Identify which cell holds the provided text, then report its [x, y] central coordinate. 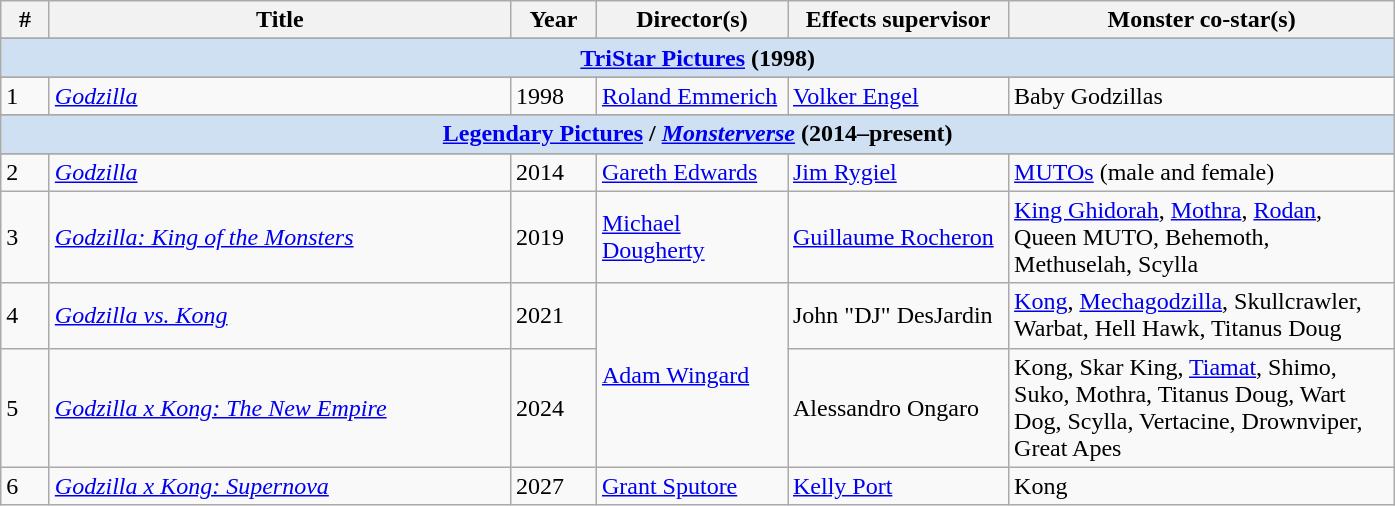
4 [26, 316]
6 [26, 486]
2027 [553, 486]
Volker Engel [898, 96]
Legendary Pictures / Monsterverse (2014–present) [698, 134]
Grant Sputore [692, 486]
Godzilla vs. Kong [280, 316]
Kong, Skar King, Tiamat, Shimo, Suko, Mothra, Titanus Doug, Wart Dog, Scylla, Vertacine, Drownviper, Great Apes [1202, 408]
Kong, Mechagodzilla, Skullcrawler, Warbat, Hell Hawk, Titanus Doug [1202, 316]
King Ghidorah, Mothra, Rodan, Queen MUTO, Behemoth, Methuselah, Scylla [1202, 237]
MUTOs (male and female) [1202, 172]
Alessandro Ongaro [898, 408]
Monster co-star(s) [1202, 20]
Gareth Edwards [692, 172]
TriStar Pictures (1998) [698, 58]
3 [26, 237]
2 [26, 172]
Kong [1202, 486]
2019 [553, 237]
Year [553, 20]
Adam Wingard [692, 375]
Baby Godzillas [1202, 96]
John "DJ" DesJardin [898, 316]
# [26, 20]
Godzilla: King of the Monsters [280, 237]
Godzilla x Kong: Supernova [280, 486]
1998 [553, 96]
2024 [553, 408]
Michael Dougherty [692, 237]
1 [26, 96]
5 [26, 408]
Kelly Port [898, 486]
Director(s) [692, 20]
Godzilla x Kong: The New Empire [280, 408]
Roland Emmerich [692, 96]
2014 [553, 172]
Title [280, 20]
Effects supervisor [898, 20]
Guillaume Rocheron [898, 237]
2021 [553, 316]
Jim Rygiel [898, 172]
